Detect which cell encompasses the target text, then output its (x, y) center coordinate. 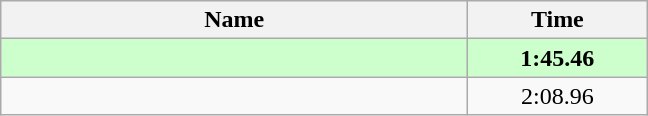
Name (234, 20)
2:08.96 (558, 96)
1:45.46 (558, 58)
Time (558, 20)
